Output the [x, y] coordinate of the center of the cell containing the given text.  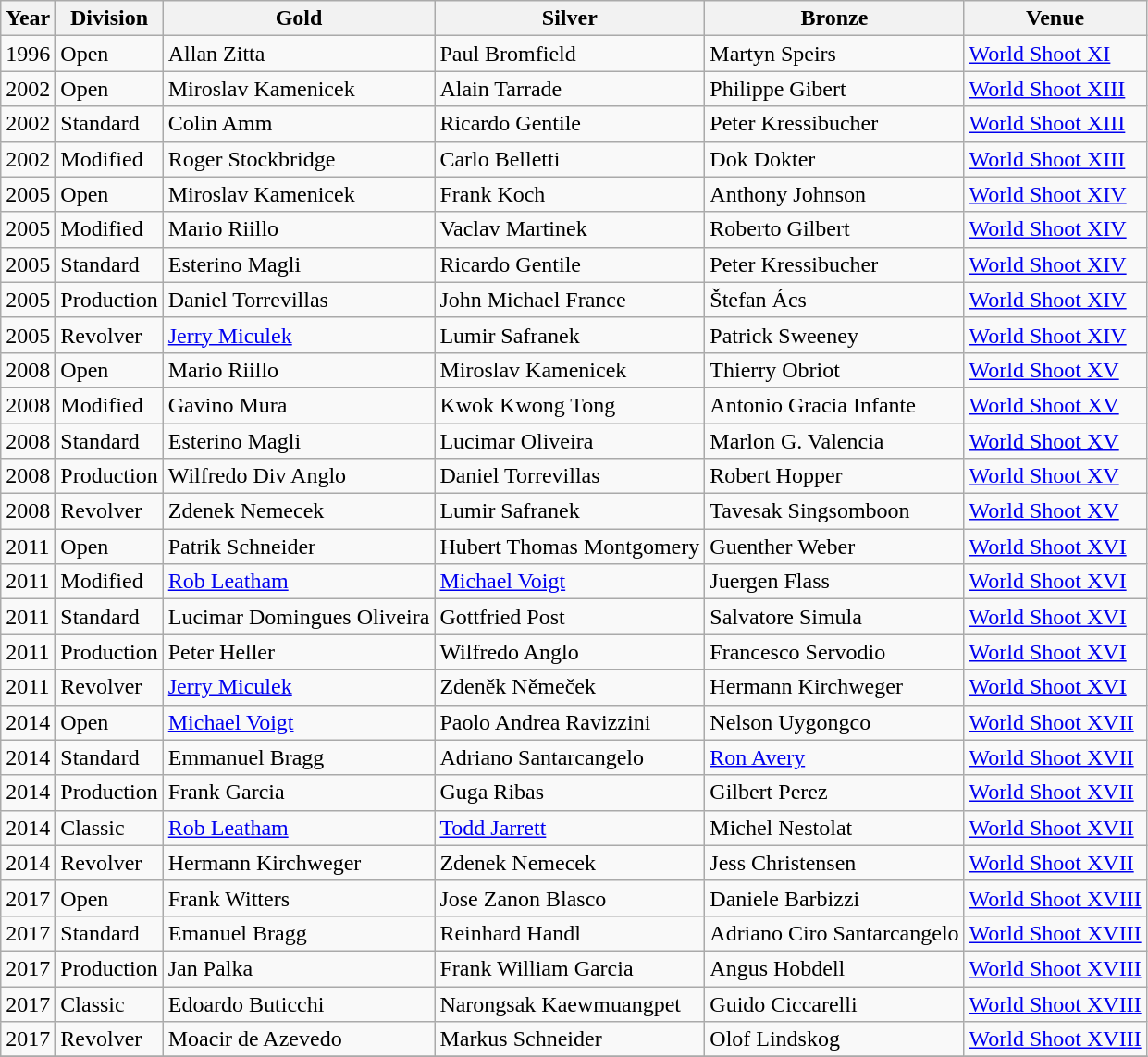
Anthony Johnson [834, 194]
Martyn Speirs [834, 54]
Jess Christensen [834, 863]
Ron Avery [834, 757]
Štefan Ács [834, 300]
Emmanuel Bragg [299, 757]
Gilbert Perez [834, 793]
Guenther Weber [834, 547]
Narongsak Kaewmuangpet [570, 1003]
Lucimar Domingues Oliveira [299, 617]
Jan Palka [299, 968]
Kwok Kwong Tong [570, 405]
Gottfried Post [570, 617]
Jose Zanon Blasco [570, 898]
Markus Schneider [570, 1039]
Roger Stockbridge [299, 159]
Roberto Gilbert [834, 229]
Allan Zitta [299, 54]
Gold [299, 18]
Dok Dokter [834, 159]
Frank William Garcia [570, 968]
Hubert Thomas Montgomery [570, 547]
Colin Amm [299, 124]
Tavesak Singsomboon [834, 511]
Marlon G. Valencia [834, 441]
World Shoot XI [1055, 54]
Division [109, 18]
Bronze [834, 18]
Patrik Schneider [299, 547]
Guido Ciccarelli [834, 1003]
Wilfredo Anglo [570, 652]
Frank Koch [570, 194]
Wilfredo Div Anglo [299, 476]
Venue [1055, 18]
Robert Hopper [834, 476]
Guga Ribas [570, 793]
Thierry Obriot [834, 370]
Alain Tarrade [570, 89]
Philippe Gibert [834, 89]
Adriano Ciro Santarcangelo [834, 933]
Salvatore Simula [834, 617]
Zdeněk Němeček [570, 687]
Reinhard Handl [570, 933]
Todd Jarrett [570, 828]
Year [28, 18]
Silver [570, 18]
Patrick Sweeney [834, 335]
1996 [28, 54]
Olof Lindskog [834, 1039]
Paul Bromfield [570, 54]
Francesco Servodio [834, 652]
Emanuel Bragg [299, 933]
Moacir de Azevedo [299, 1039]
Nelson Uygongco [834, 722]
Daniele Barbizzi [834, 898]
Adriano Santarcangelo [570, 757]
Vaclav Martinek [570, 229]
Carlo Belletti [570, 159]
Paolo Andrea Ravizzini [570, 722]
Peter Heller [299, 652]
Angus Hobdell [834, 968]
Antonio Gracia Infante [834, 405]
Frank Witters [299, 898]
Frank Garcia [299, 793]
Michel Nestolat [834, 828]
John Michael France [570, 300]
Edoardo Buticchi [299, 1003]
Juergen Flass [834, 582]
Gavino Mura [299, 405]
Lucimar Oliveira [570, 441]
